Pinpoint the cell where the given text exists, returning its (x, y) midpoint coordinate. 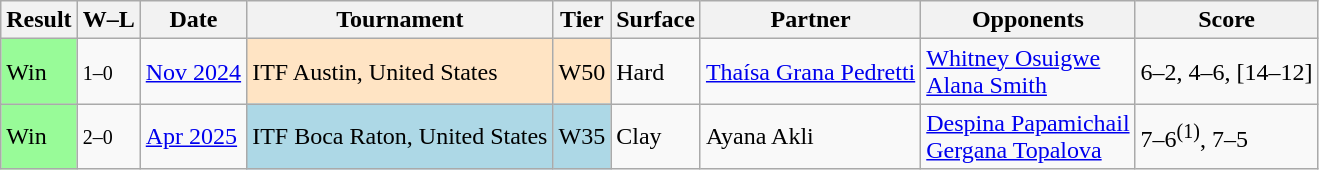
Despina Papamichail Gergana Topalova (1028, 136)
Ayana Akli (810, 136)
Nov 2024 (193, 72)
W50 (582, 72)
Apr 2025 (193, 136)
ITF Austin, United States (400, 72)
2–0 (108, 136)
ITF Boca Raton, United States (400, 136)
Whitney Osuigwe Alana Smith (1028, 72)
Clay (656, 136)
6–2, 4–6, [14–12] (1226, 72)
Result (39, 20)
Surface (656, 20)
W35 (582, 136)
Tier (582, 20)
1–0 (108, 72)
Score (1226, 20)
Partner (810, 20)
Date (193, 20)
Opponents (1028, 20)
Hard (656, 72)
Thaísa Grana Pedretti (810, 72)
7–6(1), 7–5 (1226, 136)
W–L (108, 20)
Tournament (400, 20)
